Provide the [x, y] coordinate of the cell's center where the given text is located.  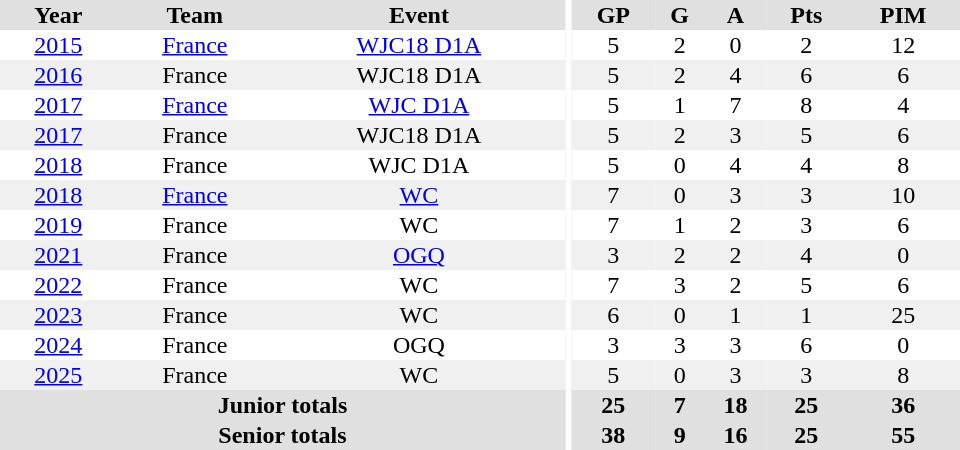
Senior totals [282, 435]
GP [614, 15]
2025 [58, 375]
2023 [58, 315]
G [680, 15]
2015 [58, 45]
18 [736, 405]
2021 [58, 255]
10 [903, 195]
PIM [903, 15]
Team [195, 15]
36 [903, 405]
2019 [58, 225]
2022 [58, 285]
38 [614, 435]
Year [58, 15]
9 [680, 435]
55 [903, 435]
16 [736, 435]
Pts [806, 15]
Junior totals [282, 405]
Event [419, 15]
2024 [58, 345]
A [736, 15]
12 [903, 45]
2016 [58, 75]
